Scan for the cell matching the given text and deliver its [X, Y] coordinate at center. 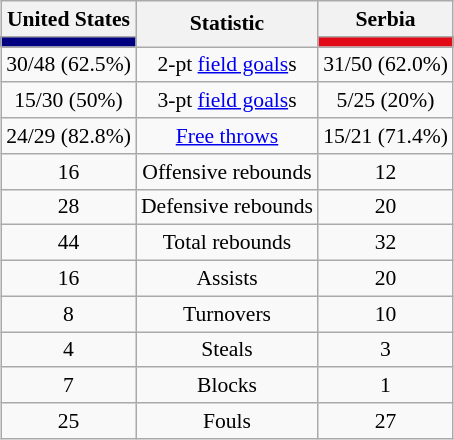
15/30 (50%) [68, 100]
Offensive rebounds [227, 171]
8 [68, 314]
Defensive rebounds [227, 207]
Total rebounds [227, 243]
28 [68, 207]
30/48 (62.5%) [68, 64]
5/25 (20%) [386, 100]
25 [68, 421]
Steals [227, 350]
Turnovers [227, 314]
7 [68, 385]
44 [68, 243]
Statistic [227, 24]
Assists [227, 278]
31/50 (62.0%) [386, 64]
32 [386, 243]
3 [386, 350]
Blocks [227, 385]
10 [386, 314]
4 [68, 350]
27 [386, 421]
2-pt field goalss [227, 64]
1 [386, 385]
12 [386, 171]
Fouls [227, 421]
United States [68, 19]
Serbia [386, 19]
24/29 (82.8%) [68, 136]
15/21 (71.4%) [386, 136]
3-pt field goalss [227, 100]
Free throws [227, 136]
